Provide the [X, Y] coordinate of the cell's center where the given text is located.  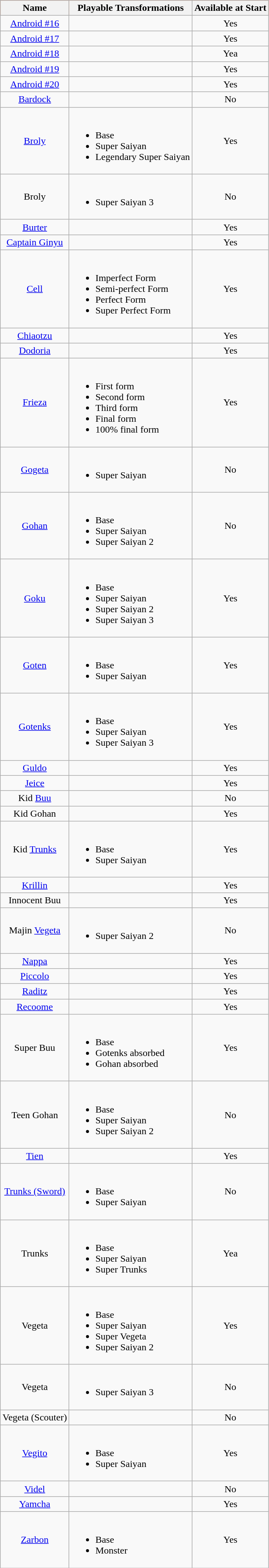
Captain Ginyu [35, 242]
Name [35, 8]
BaseSuper SaiyanLegendary Super Saiyan [131, 140]
First formSecond formThird formFinal form100% final form [131, 403]
Cell [35, 289]
Tien [35, 1156]
Gotenks [35, 726]
Available at Start [230, 8]
Vegito [35, 1453]
Kid Buu [35, 798]
Chiaotzu [35, 336]
Yamcha [35, 1504]
Piccolo [35, 976]
Trunks (Sword) [35, 1192]
BaseSuper SaiyanSuper Saiyan 3 [131, 726]
Android #17 [35, 38]
Super Saiyan 2 [131, 930]
Kid Gohan [35, 813]
Android #18 [35, 54]
Teen Gohan [35, 1115]
Bardock [35, 99]
Innocent Buu [35, 900]
BaseMonster [131, 1540]
Android #16 [35, 23]
Gogeta [35, 470]
Nappa [35, 961]
Jeice [35, 783]
Guldo [35, 768]
Trunks [35, 1253]
Majin Vegeta [35, 930]
Kid Trunks [35, 849]
Recoome [35, 1007]
Playable Transformations [131, 8]
Super Buu [35, 1048]
Android #20 [35, 84]
Android #19 [35, 69]
Raditz [35, 991]
Krillin [35, 885]
Vegeta (Scouter) [35, 1417]
Goten [35, 665]
Zarbon [35, 1540]
Dodoria [35, 351]
BaseGotenks absorbedGohan absorbed [131, 1048]
Videl [35, 1489]
Burter [35, 227]
Imperfect FormSemi-perfect FormPerfect FormSuper Perfect Form [131, 289]
BaseSuper SaiyanSuper Trunks [131, 1253]
Gohan [35, 526]
Frieza [35, 403]
Goku [35, 598]
BaseSuper SaiyanSuper VegetaSuper Saiyan 2 [131, 1325]
Super Saiyan [131, 470]
BaseSuper SaiyanSuper Saiyan 2Super Saiyan 3 [131, 598]
